Scan for the cell matching the given text and deliver its [X, Y] coordinate at center. 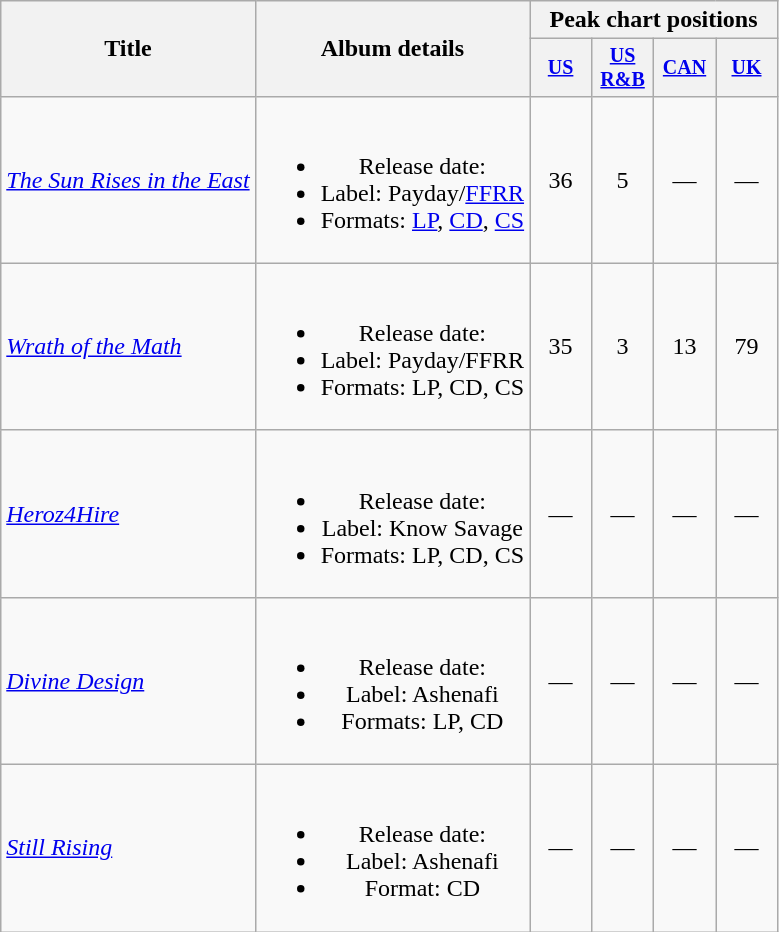
Album details [392, 49]
US [561, 68]
Release date: Label: AshenafiFormat: CD [392, 848]
CAN [685, 68]
USR&B [623, 68]
Heroz4Hire [128, 514]
Peak chart positions [654, 20]
5 [623, 180]
13 [685, 346]
Release date: Label: Know SavageFormats: LP, CD, CS [392, 514]
35 [561, 346]
36 [561, 180]
Wrath of the Math [128, 346]
Divine Design [128, 680]
Still Rising [128, 848]
The Sun Rises in the East [128, 180]
79 [747, 346]
Release date: Label: AshenafiFormats: LP, CD [392, 680]
Title [128, 49]
3 [623, 346]
UK [747, 68]
